Identify which cell holds the provided text, then report its (x, y) central coordinate. 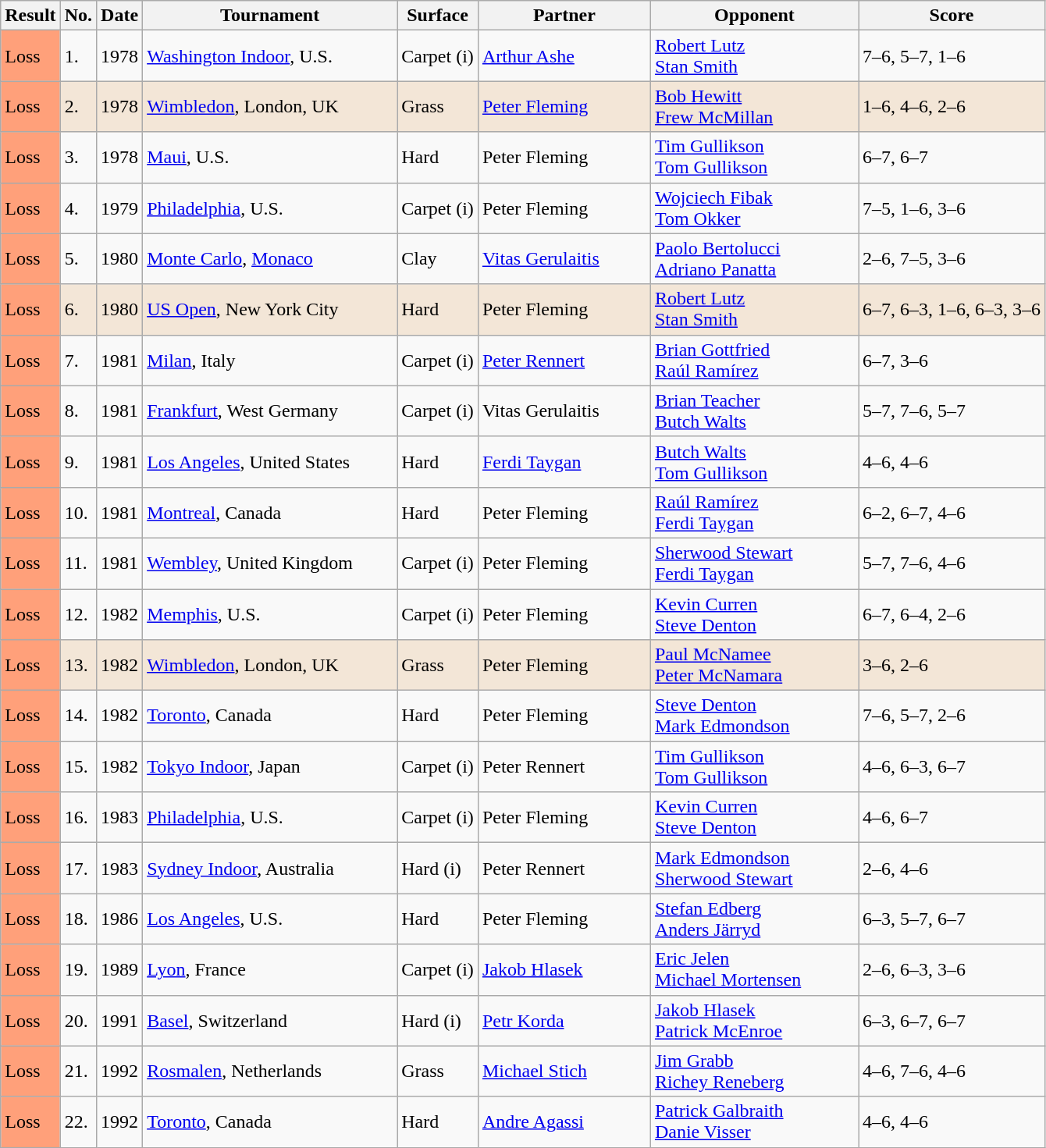
6. (78, 309)
Rosmalen, Netherlands (270, 1071)
6–7, 6–3, 1–6, 6–3, 3–6 (952, 309)
Mark Edmondson Sherwood Stewart (754, 868)
Basel, Switzerland (270, 1021)
21. (78, 1071)
1991 (120, 1021)
1986 (120, 919)
1989 (120, 969)
Wojciech Fibak Tom Okker (754, 208)
Maui, U.S. (270, 158)
Montreal, Canada (270, 512)
5. (78, 259)
1–6, 4–6, 2–6 (952, 106)
Steve Denton Mark Edmondson (754, 716)
Date (120, 16)
8. (78, 411)
15. (78, 766)
5–7, 7–6, 5–7 (952, 411)
Monte Carlo, Monaco (270, 259)
Stefan Edberg Anders Järryd (754, 919)
Los Angeles, U.S. (270, 919)
6–7, 6–4, 2–6 (952, 613)
9. (78, 462)
18. (78, 919)
Surface (438, 16)
Clay (438, 259)
Milan, Italy (270, 361)
16. (78, 818)
6–7, 6–7 (952, 158)
12. (78, 613)
Jakob Hlasek (564, 969)
14. (78, 716)
6–3, 6–7, 6–7 (952, 1021)
6–7, 3–6 (952, 361)
Washington Indoor, U.S. (270, 56)
4. (78, 208)
1. (78, 56)
Andre Agassi (564, 1122)
3–6, 2–6 (952, 665)
13. (78, 665)
4–6, 6–7 (952, 818)
Wembley, United Kingdom (270, 563)
2–6, 7–5, 3–6 (952, 259)
Lyon, France (270, 969)
Tokyo Indoor, Japan (270, 766)
Sherwood Stewart Ferdi Taygan (754, 563)
1979 (120, 208)
Score (952, 16)
19. (78, 969)
Ferdi Taygan (564, 462)
Brian Gottfried Raúl Ramírez (754, 361)
Patrick Galbraith Danie Visser (754, 1122)
Jim Grabb Richey Reneberg (754, 1071)
Opponent (754, 16)
Paul McNamee Peter McNamara (754, 665)
Bob Hewitt Frew McMillan (754, 106)
22. (78, 1122)
No. (78, 16)
7–5, 1–6, 3–6 (952, 208)
Sydney Indoor, Australia (270, 868)
6–2, 6–7, 4–6 (952, 512)
Tournament (270, 16)
Arthur Ashe (564, 56)
4–6, 7–6, 4–6 (952, 1071)
Butch Walts Tom Gullikson (754, 462)
5–7, 7–6, 4–6 (952, 563)
7. (78, 361)
Los Angeles, United States (270, 462)
7–6, 5–7, 2–6 (952, 716)
2–6, 4–6 (952, 868)
11. (78, 563)
Frankfurt, West Germany (270, 411)
17. (78, 868)
2–6, 6–3, 3–6 (952, 969)
Raúl Ramírez Ferdi Taygan (754, 512)
Jakob Hlasek Patrick McEnroe (754, 1021)
Paolo Bertolucci Adriano Panatta (754, 259)
Eric Jelen Michael Mortensen (754, 969)
6–3, 5–7, 6–7 (952, 919)
US Open, New York City (270, 309)
Brian Teacher Butch Walts (754, 411)
Result (30, 16)
Michael Stich (564, 1071)
20. (78, 1021)
Partner (564, 16)
4–6, 6–3, 6–7 (952, 766)
2. (78, 106)
Petr Korda (564, 1021)
3. (78, 158)
10. (78, 512)
7–6, 5–7, 1–6 (952, 56)
Memphis, U.S. (270, 613)
